Find where the given text appears and provide that cell's center as (X, Y) coordinate. 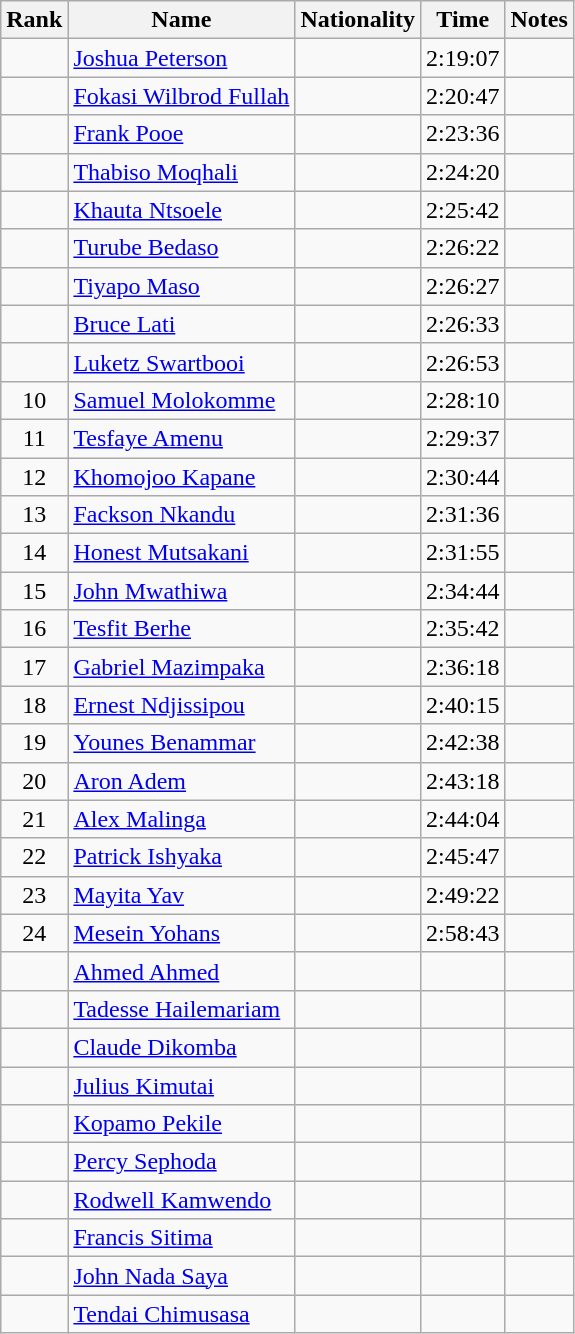
2:31:36 (463, 515)
Nationality (358, 20)
Julius Kimutai (182, 1085)
2:29:37 (463, 438)
20 (34, 781)
Rodwell Kamwendo (182, 1200)
John Nada Saya (182, 1276)
Alex Malinga (182, 819)
Tadesse Hailemariam (182, 1009)
17 (34, 667)
Gabriel Mazimpaka (182, 667)
Tendai Chimusasa (182, 1314)
2:58:43 (463, 933)
John Mwathiwa (182, 591)
Percy Sephoda (182, 1162)
Khomojoo Kapane (182, 477)
Fokasi Wilbrod Fullah (182, 96)
Ernest Ndjissipou (182, 705)
2:40:15 (463, 705)
2:34:44 (463, 591)
15 (34, 591)
14 (34, 553)
Fackson Nkandu (182, 515)
2:24:20 (463, 172)
18 (34, 705)
2:28:10 (463, 400)
2:26:53 (463, 362)
22 (34, 857)
2:44:04 (463, 819)
Patrick Ishyaka (182, 857)
2:23:36 (463, 134)
Frank Pooe (182, 134)
Francis Sitima (182, 1238)
Aron Adem (182, 781)
Bruce Lati (182, 324)
2:31:55 (463, 553)
Tiyapo Maso (182, 286)
Claude Dikomba (182, 1047)
2:30:44 (463, 477)
19 (34, 743)
13 (34, 515)
2:26:33 (463, 324)
10 (34, 400)
Ahmed Ahmed (182, 971)
2:25:42 (463, 210)
11 (34, 438)
2:35:42 (463, 629)
Honest Mutsakani (182, 553)
2:49:22 (463, 895)
Turube Bedaso (182, 248)
Rank (34, 20)
Khauta Ntsoele (182, 210)
Younes Benammar (182, 743)
Luketz Swartbooi (182, 362)
2:19:07 (463, 58)
Tesfit Berhe (182, 629)
24 (34, 933)
Notes (539, 20)
Name (182, 20)
Kopamo Pekile (182, 1124)
Samuel Molokomme (182, 400)
2:42:38 (463, 743)
Tesfaye Amenu (182, 438)
Mesein Yohans (182, 933)
12 (34, 477)
Joshua Peterson (182, 58)
2:45:47 (463, 857)
2:26:22 (463, 248)
Thabiso Moqhali (182, 172)
2:43:18 (463, 781)
2:20:47 (463, 96)
16 (34, 629)
21 (34, 819)
2:36:18 (463, 667)
2:26:27 (463, 286)
Mayita Yav (182, 895)
Time (463, 20)
23 (34, 895)
